Pinpoint the cell where the given text exists, returning its (X, Y) midpoint coordinate. 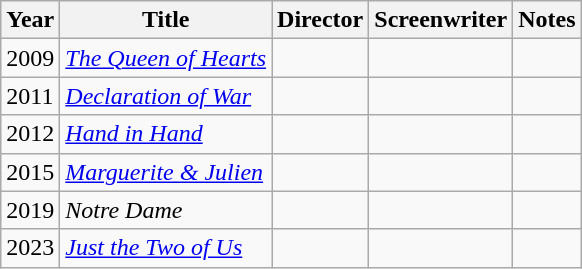
Marguerite & Julien (166, 172)
Notes (547, 20)
Just the Two of Us (166, 248)
Notre Dame (166, 210)
Director (320, 20)
2011 (30, 96)
Title (166, 20)
2015 (30, 172)
Year (30, 20)
2009 (30, 58)
Hand in Hand (166, 134)
The Queen of Hearts (166, 58)
2012 (30, 134)
Screenwriter (441, 20)
2023 (30, 248)
2019 (30, 210)
Declaration of War (166, 96)
